Detect which cell encompasses the target text, then output its (x, y) center coordinate. 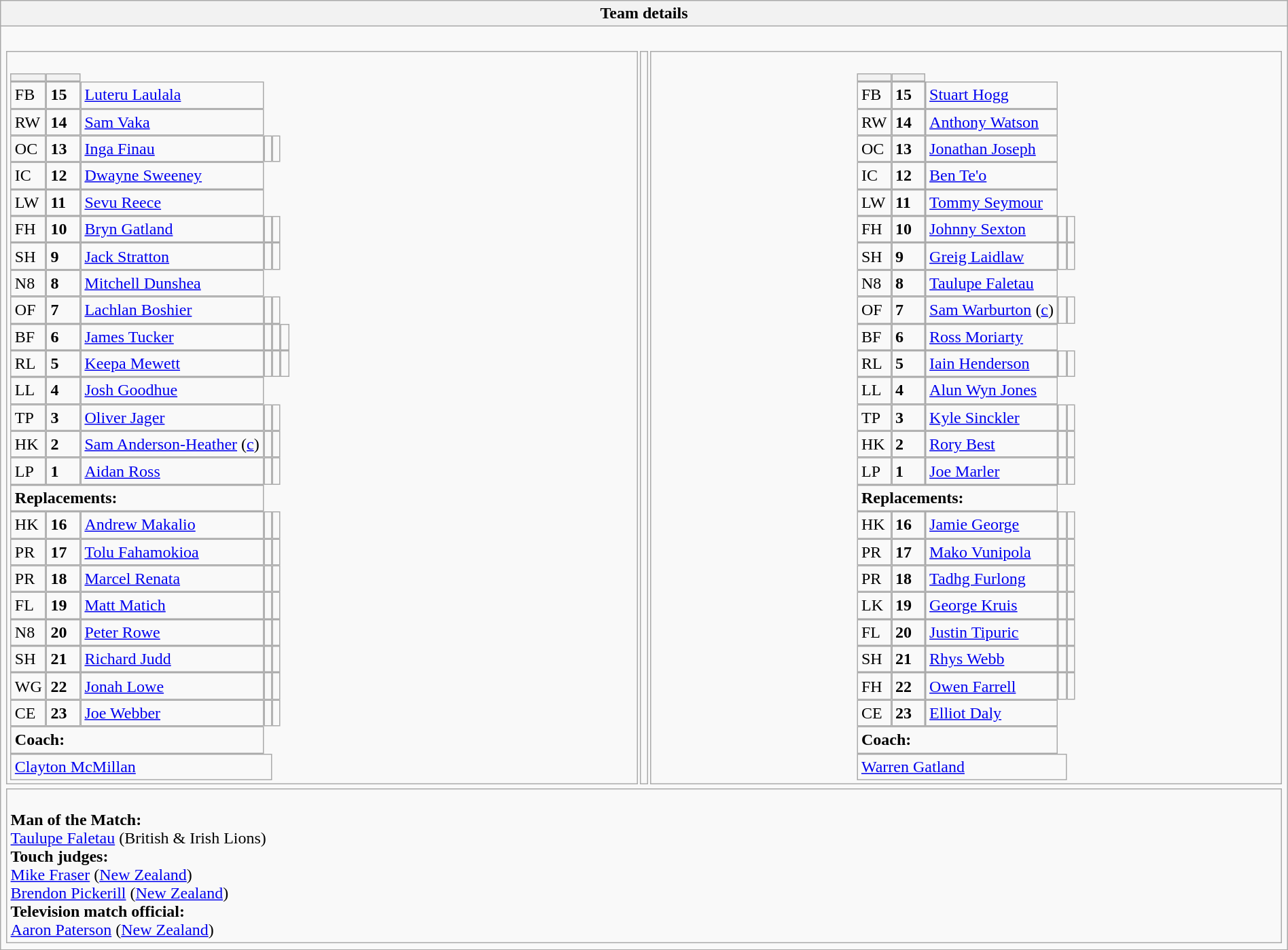
Inga Finau (172, 149)
Richard Judd (172, 659)
Ross Moriarty (992, 337)
Greig Laidlaw (992, 257)
Josh Goodhue (172, 390)
Mitchell Dunshea (172, 283)
Warren Gatland (962, 767)
Aidan Ross (172, 471)
Kyle Sinckler (992, 418)
Elliot Daly (992, 713)
Iain Henderson (992, 364)
Marcel Renata (172, 579)
Justin Tipuric (992, 632)
Taulupe Faletau (992, 283)
WG (29, 687)
LK (874, 606)
Owen Farrell (992, 687)
Ben Te'o (992, 176)
Tolu Fahamokioa (172, 552)
Rory Best (992, 444)
Joe Webber (172, 713)
Mako Vunipola (992, 552)
Johnny Sexton (992, 230)
Rhys Webb (992, 659)
Dwayne Sweeney (172, 176)
Tadhg Furlong (992, 579)
Clayton McMillan (141, 767)
Lachlan Boshier (172, 310)
Sam Warburton (c) (992, 310)
James Tucker (172, 337)
Peter Rowe (172, 632)
Bryn Gatland (172, 230)
Jack Stratton (172, 257)
George Kruis (992, 606)
Matt Matich (172, 606)
Anthony Watson (992, 122)
Sevu Reece (172, 202)
Joe Marler (992, 471)
Alun Wyn Jones (992, 390)
Sam Vaka (172, 122)
Keepa Mewett (172, 364)
Oliver Jager (172, 418)
Jonah Lowe (172, 687)
Luteru Laulala (172, 95)
Jonathan Joseph (992, 149)
Sam Anderson-Heather (c) (172, 444)
Andrew Makalio (172, 525)
Stuart Hogg (992, 95)
Jamie George (992, 525)
Team details (644, 14)
Tommy Seymour (992, 202)
